Search for the cell housing the specified text and yield its (x, y) center coordinate. 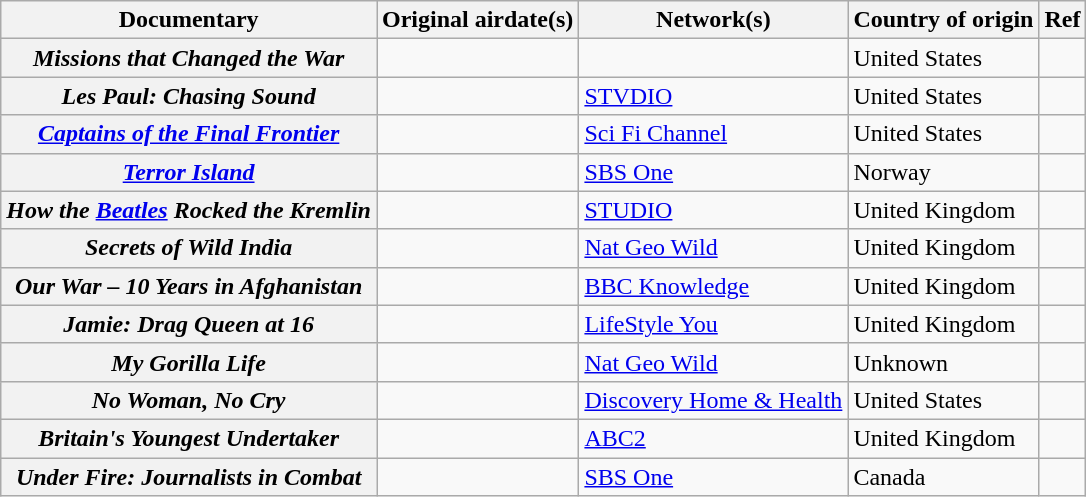
ABC2 (714, 438)
Ref (1062, 20)
STUDIO (714, 210)
Jamie: Drag Queen at 16 (189, 324)
Captains of the Final Frontier (189, 134)
Network(s) (714, 20)
Secrets of Wild India (189, 248)
Terror Island (189, 172)
LifeStyle You (714, 324)
STVDIO (714, 96)
Britain's Youngest Undertaker (189, 438)
Under Fire: Journalists in Combat (189, 477)
Our War – 10 Years in Afghanistan (189, 286)
Canada (944, 477)
BBC Knowledge (714, 286)
Les Paul: Chasing Sound (189, 96)
Original airdate(s) (477, 20)
No Woman, No Cry (189, 400)
Country of origin (944, 20)
Unknown (944, 362)
How the Beatles Rocked the Kremlin (189, 210)
My Gorilla Life (189, 362)
Sci Fi Channel (714, 134)
Documentary (189, 20)
Discovery Home & Health (714, 400)
Norway (944, 172)
Missions that Changed the War (189, 58)
